Locate the cell with the specified text and output its [X, Y] center coordinate. 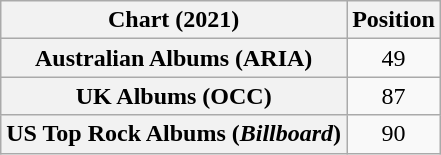
87 [394, 96]
Chart (2021) [174, 20]
49 [394, 58]
90 [394, 134]
Australian Albums (ARIA) [174, 58]
US Top Rock Albums (Billboard) [174, 134]
Position [394, 20]
UK Albums (OCC) [174, 96]
